Return the [X, Y] coordinate for the center point of the cell that contains the specified text.  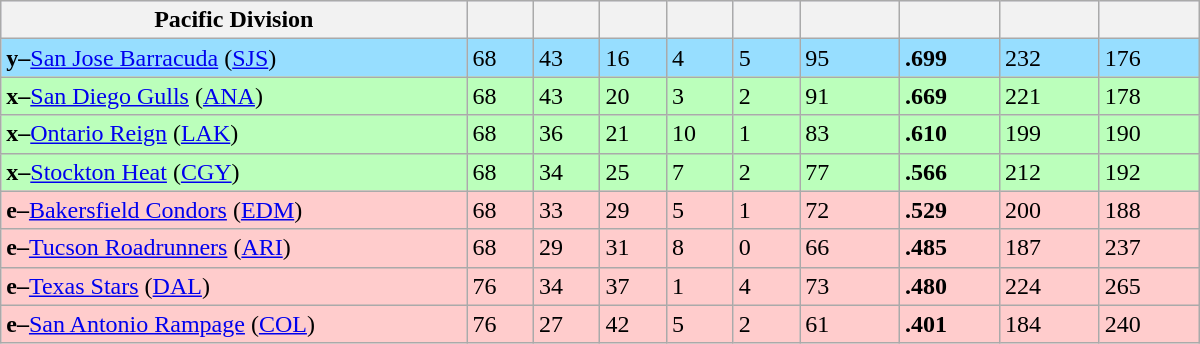
199 [1049, 134]
21 [634, 134]
91 [850, 96]
221 [1049, 96]
8 [700, 248]
237 [1149, 248]
72 [850, 210]
.669 [950, 96]
.529 [950, 210]
31 [634, 248]
176 [1149, 58]
192 [1149, 172]
42 [634, 324]
.401 [950, 324]
20 [634, 96]
188 [1149, 210]
66 [850, 248]
x–San Diego Gulls (ANA) [234, 96]
7 [700, 172]
.485 [950, 248]
Pacific Division [234, 20]
x–Stockton Heat (CGY) [234, 172]
37 [634, 286]
61 [850, 324]
83 [850, 134]
16 [634, 58]
e–Texas Stars (DAL) [234, 286]
200 [1049, 210]
25 [634, 172]
.566 [950, 172]
190 [1149, 134]
184 [1049, 324]
232 [1049, 58]
95 [850, 58]
.480 [950, 286]
77 [850, 172]
e–San Antonio Rampage (COL) [234, 324]
.699 [950, 58]
3 [700, 96]
e–Bakersfield Condors (EDM) [234, 210]
224 [1049, 286]
.610 [950, 134]
10 [700, 134]
0 [766, 248]
27 [566, 324]
36 [566, 134]
240 [1149, 324]
178 [1149, 96]
265 [1149, 286]
x–Ontario Reign (LAK) [234, 134]
187 [1049, 248]
e–Tucson Roadrunners (ARI) [234, 248]
33 [566, 210]
212 [1049, 172]
y–San Jose Barracuda (SJS) [234, 58]
73 [850, 286]
